Find where the given text appears and provide that cell's center as (X, Y) coordinate. 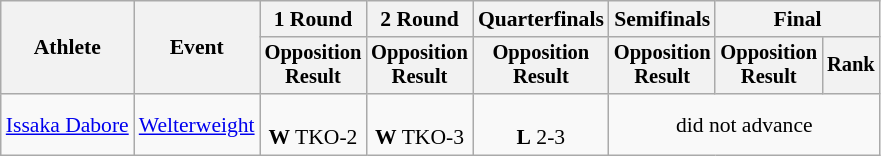
Athlete (68, 48)
Quarterfinals (541, 19)
2 Round (420, 19)
W TKO-2 (314, 124)
Event (197, 48)
Semifinals (662, 19)
Welterweight (197, 124)
1 Round (314, 19)
L 2-3 (541, 124)
did not advance (744, 124)
Issaka Dabore (68, 124)
Final (797, 19)
W TKO-3 (420, 124)
Rank (851, 66)
